Extract the (x, y) coordinate from the center of the cell holding the provided text.  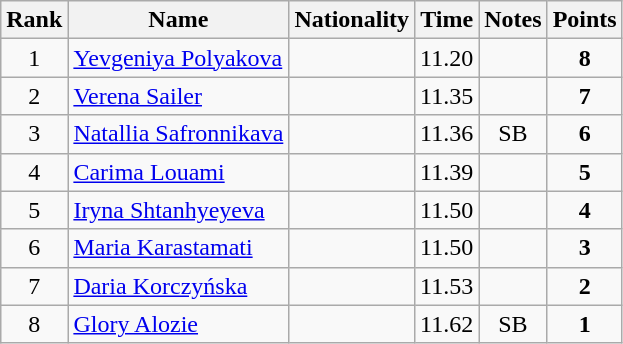
11.53 (447, 286)
Natallia Safronnikava (178, 134)
Yevgeniya Polyakova (178, 58)
Maria Karastamati (178, 248)
Nationality (352, 20)
11.62 (447, 324)
Glory Alozie (178, 324)
Time (447, 20)
Points (584, 20)
Carima Louami (178, 172)
Daria Korczyńska (178, 286)
11.36 (447, 134)
Rank (34, 20)
Notes (513, 20)
Name (178, 20)
11.20 (447, 58)
Iryna Shtanhyeyeva (178, 210)
11.35 (447, 96)
Verena Sailer (178, 96)
11.39 (447, 172)
